For the text-containing cell, return its midpoint in (X, Y) coordinate format. 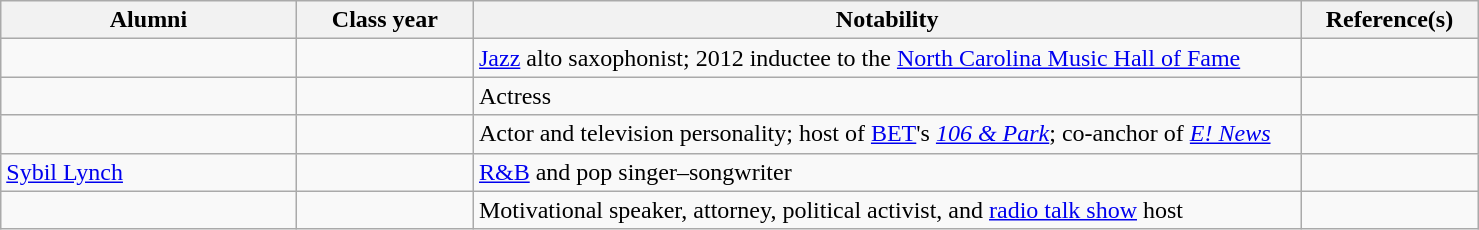
Alumni (148, 20)
Jazz alto saxophonist; 2012 inductee to the North Carolina Music Hall of Fame (886, 58)
Actor and television personality; host of BET's 106 & Park; co-anchor of E! News (886, 134)
Sybil Lynch (148, 172)
R&B and pop singer–songwriter (886, 172)
Reference(s) (1390, 20)
Notability (886, 20)
Class year (384, 20)
Actress (886, 96)
Motivational speaker, attorney, political activist, and radio talk show host (886, 210)
